Return [x, y] of the center of cell containing provided text 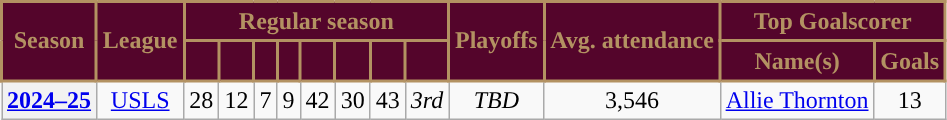
9 [288, 100]
Avg. attendance [632, 42]
Top Goalscorer [832, 22]
2024–25 [50, 100]
Regular season [316, 22]
42 [318, 100]
43 [388, 100]
Name(s) [797, 61]
Season [50, 42]
28 [202, 100]
13 [910, 100]
12 [236, 100]
7 [266, 100]
Playoffs [496, 42]
USLS [140, 100]
3rd [427, 100]
Goals [910, 61]
3,546 [632, 100]
League [140, 42]
30 [352, 100]
Allie Thornton [797, 100]
TBD [496, 100]
